Return (x, y) of the center of cell containing provided text 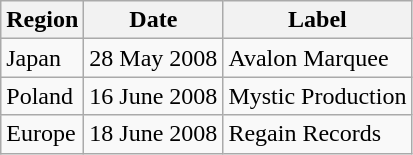
28 May 2008 (154, 58)
Mystic Production (318, 96)
18 June 2008 (154, 134)
Japan (42, 58)
16 June 2008 (154, 96)
Date (154, 20)
Avalon Marquee (318, 58)
Regain Records (318, 134)
Label (318, 20)
Region (42, 20)
Poland (42, 96)
Europe (42, 134)
